For the text-containing cell, return its midpoint in (X, Y) coordinate format. 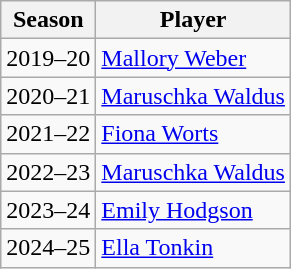
Player (194, 20)
2024–25 (48, 248)
2023–24 (48, 210)
2020–21 (48, 96)
2021–22 (48, 134)
2019–20 (48, 58)
2022–23 (48, 172)
Ella Tonkin (194, 248)
Mallory Weber (194, 58)
Season (48, 20)
Fiona Worts (194, 134)
Emily Hodgson (194, 210)
